Detect which cell encompasses the target text, then output its (X, Y) center coordinate. 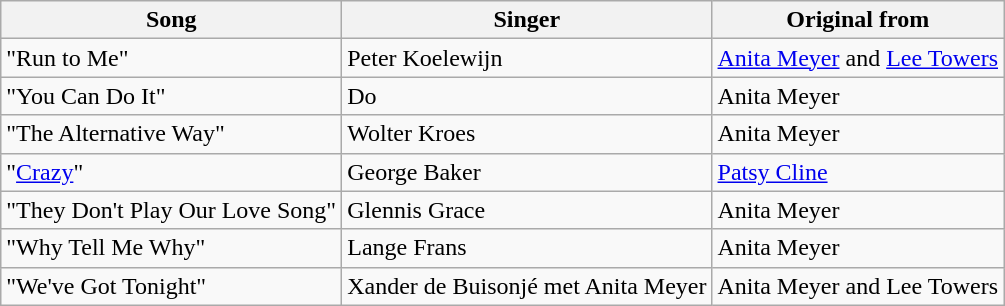
Glennis Grace (527, 210)
Wolter Kroes (527, 134)
"The Alternative Way" (172, 134)
Xander de Buisonjé met Anita Meyer (527, 286)
Peter Koelewijn (527, 58)
George Baker (527, 172)
"They Don't Play Our Love Song" (172, 210)
Singer (527, 20)
Song (172, 20)
Original from (858, 20)
Patsy Cline (858, 172)
Do (527, 96)
Lange Frans (527, 248)
"We've Got Tonight" (172, 286)
"Why Tell Me Why" (172, 248)
"Crazy" (172, 172)
"You Can Do It" (172, 96)
"Run to Me" (172, 58)
